For the text-containing cell, return its midpoint in (X, Y) coordinate format. 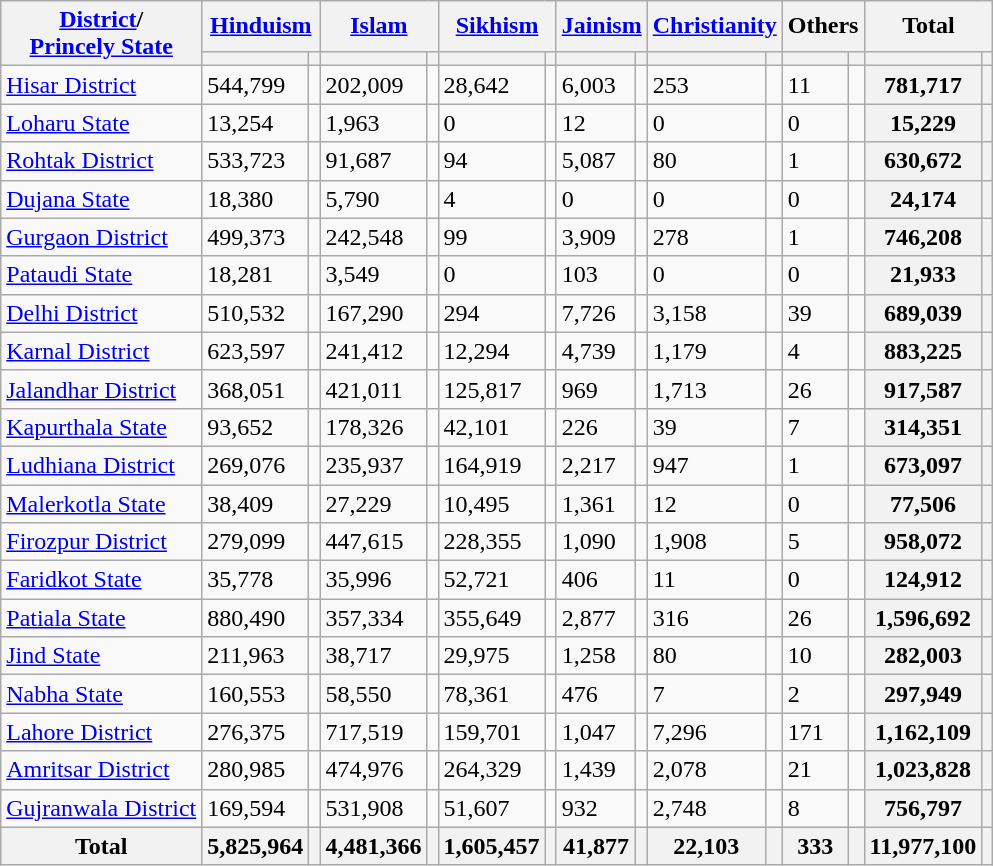
1,023,828 (923, 770)
5,825,964 (256, 846)
Loharu State (102, 123)
169,594 (256, 808)
279,099 (256, 542)
880,490 (256, 618)
297,949 (923, 694)
2,217 (596, 465)
7,726 (596, 313)
242,548 (374, 237)
Islam (379, 26)
15,229 (923, 123)
77,506 (923, 503)
406 (596, 580)
160,553 (256, 694)
Others (823, 26)
41,877 (596, 846)
630,672 (923, 161)
35,996 (374, 580)
Hisar District (102, 85)
178,326 (374, 427)
8 (815, 808)
781,717 (923, 85)
58,550 (374, 694)
27,229 (374, 503)
21 (815, 770)
917,587 (923, 389)
3,549 (374, 275)
42,101 (492, 427)
333 (815, 846)
171 (815, 732)
Faridkot State (102, 580)
38,717 (374, 656)
355,649 (492, 618)
Christianity (714, 26)
476 (596, 694)
78,361 (492, 694)
368,051 (256, 389)
5,790 (374, 199)
253 (706, 85)
316 (706, 618)
11,977,100 (923, 846)
Ludhiana District (102, 465)
103 (596, 275)
13,254 (256, 123)
Karnal District (102, 351)
Nabha State (102, 694)
Pataudi State (102, 275)
282,003 (923, 656)
673,097 (923, 465)
623,597 (256, 351)
1,605,457 (492, 846)
Rohtak District (102, 161)
18,281 (256, 275)
125,817 (492, 389)
Malerkotla State (102, 503)
756,797 (923, 808)
235,937 (374, 465)
1,090 (596, 542)
5 (815, 542)
Hinduism (261, 26)
Lahore District (102, 732)
2,078 (706, 770)
294 (492, 313)
269,076 (256, 465)
35,778 (256, 580)
1,963 (374, 123)
99 (492, 237)
421,011 (374, 389)
474,976 (374, 770)
167,290 (374, 313)
241,412 (374, 351)
Amritsar District (102, 770)
Dujana State (102, 199)
280,985 (256, 770)
1,258 (596, 656)
Firozpur District (102, 542)
1,713 (706, 389)
Kapurthala State (102, 427)
447,615 (374, 542)
7,296 (706, 732)
1,361 (596, 503)
947 (706, 465)
2,748 (706, 808)
1,596,692 (923, 618)
Jainism (602, 26)
1,908 (706, 542)
226 (596, 427)
6,003 (596, 85)
4,481,366 (374, 846)
District/Princely State (102, 34)
Delhi District (102, 313)
28,642 (492, 85)
51,607 (492, 808)
12,294 (492, 351)
1,439 (596, 770)
499,373 (256, 237)
278 (706, 237)
52,721 (492, 580)
22,103 (706, 846)
Gurgaon District (102, 237)
3,909 (596, 237)
164,919 (492, 465)
38,409 (256, 503)
Sikhism (497, 26)
124,912 (923, 580)
Patiala State (102, 618)
314,351 (923, 427)
93,652 (256, 427)
29,975 (492, 656)
932 (596, 808)
Gujranwala District (102, 808)
746,208 (923, 237)
689,039 (923, 313)
10,495 (492, 503)
264,329 (492, 770)
91,687 (374, 161)
958,072 (923, 542)
1,162,109 (923, 732)
21,933 (923, 275)
357,334 (374, 618)
2,877 (596, 618)
159,701 (492, 732)
544,799 (256, 85)
2 (815, 694)
510,532 (256, 313)
5,087 (596, 161)
1,179 (706, 351)
Jalandhar District (102, 389)
202,009 (374, 85)
18,380 (256, 199)
3,158 (706, 313)
Jind State (102, 656)
4,739 (596, 351)
533,723 (256, 161)
717,519 (374, 732)
531,908 (374, 808)
211,963 (256, 656)
94 (492, 161)
883,225 (923, 351)
10 (815, 656)
228,355 (492, 542)
24,174 (923, 199)
969 (596, 389)
1,047 (596, 732)
276,375 (256, 732)
